Scan for the cell matching the given text and deliver its (x, y) coordinate at center. 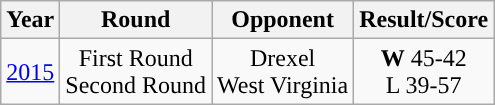
Result/Score (424, 20)
DrexelWest Virginia (283, 72)
2015 (30, 72)
First RoundSecond Round (136, 72)
W 45-42L 39-57 (424, 72)
Round (136, 20)
Year (30, 20)
Opponent (283, 20)
